Identify which cell holds the provided text, then report its (x, y) central coordinate. 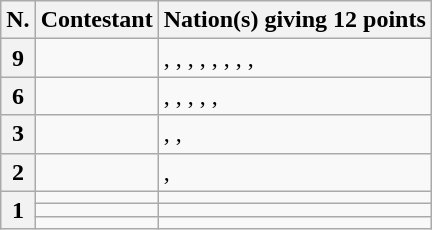
, (294, 172)
Nation(s) giving 12 points (294, 20)
Contestant (96, 20)
3 (18, 134)
, , , , , (294, 96)
, , (294, 134)
N. (18, 20)
6 (18, 96)
9 (18, 58)
1 (18, 210)
2 (18, 172)
, , , , , , , , (294, 58)
